Detect which cell encompasses the target text, then output its [X, Y] center coordinate. 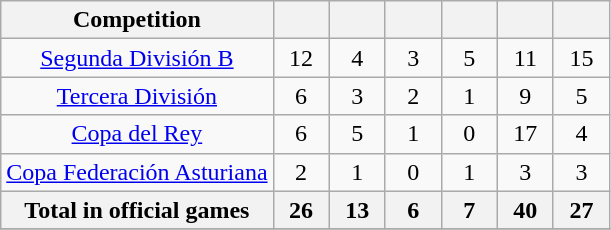
17 [525, 134]
Total in official games [137, 210]
9 [525, 96]
12 [301, 58]
Segunda División B [137, 58]
15 [581, 58]
Competition [137, 20]
13 [357, 210]
Copa del Rey [137, 134]
7 [469, 210]
26 [301, 210]
Tercera División [137, 96]
11 [525, 58]
Copa Federación Asturiana [137, 172]
40 [525, 210]
27 [581, 210]
